Extract the (x, y) coordinate from the center of the cell holding the provided text.  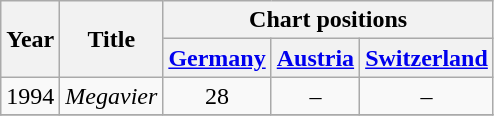
28 (217, 96)
1994 (30, 96)
Megavier (112, 96)
Germany (217, 58)
Chart positions (328, 20)
Austria (315, 58)
Switzerland (427, 58)
Year (30, 39)
Title (112, 39)
